Locate the cell with the specified text and output its (x, y) center coordinate. 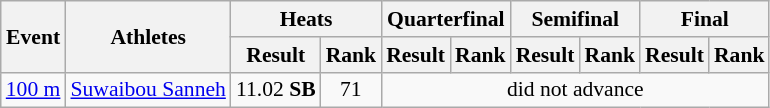
Quarterfinal (446, 19)
Athletes (148, 36)
11.02 SB (276, 90)
Suwaibou Sanneh (148, 90)
Event (34, 36)
did not advance (575, 90)
100 m (34, 90)
Semifinal (576, 19)
71 (352, 90)
Final (704, 19)
Heats (306, 19)
